Return the (X, Y) coordinate for the center point of the cell that contains the specified text.  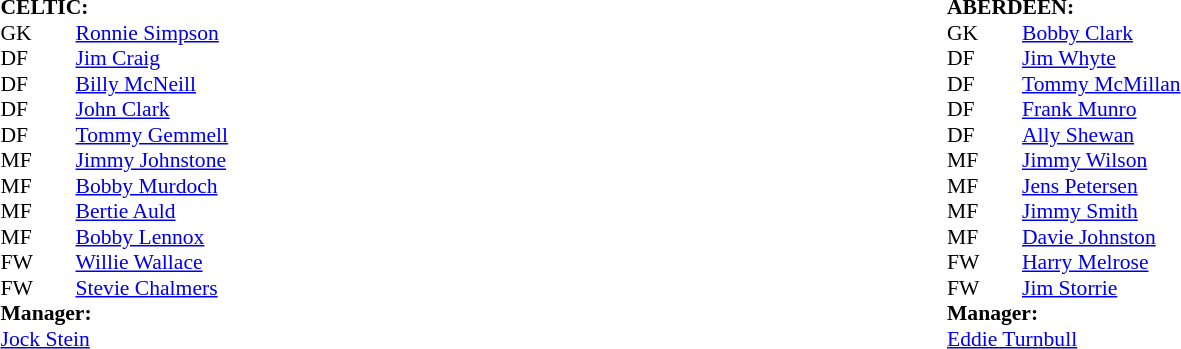
Harry Melrose (1102, 263)
Stevie Chalmers (152, 288)
Jimmy Smith (1102, 211)
Bobby Lennox (152, 237)
Jim Craig (152, 59)
Frank Munro (1102, 109)
Jim Storrie (1102, 288)
Billy McNeill (152, 84)
Ally Shewan (1102, 135)
Bobby Murdoch (152, 186)
Tommy Gemmell (152, 135)
Bertie Auld (152, 211)
Jimmy Wilson (1102, 161)
Tommy McMillan (1102, 84)
Bobby Clark (1102, 33)
Jim Whyte (1102, 59)
Davie Johnston (1102, 237)
John Clark (152, 109)
Jimmy Johnstone (152, 161)
Jens Petersen (1102, 186)
Willie Wallace (152, 263)
Ronnie Simpson (152, 33)
